Detect which cell encompasses the target text, then output its [x, y] center coordinate. 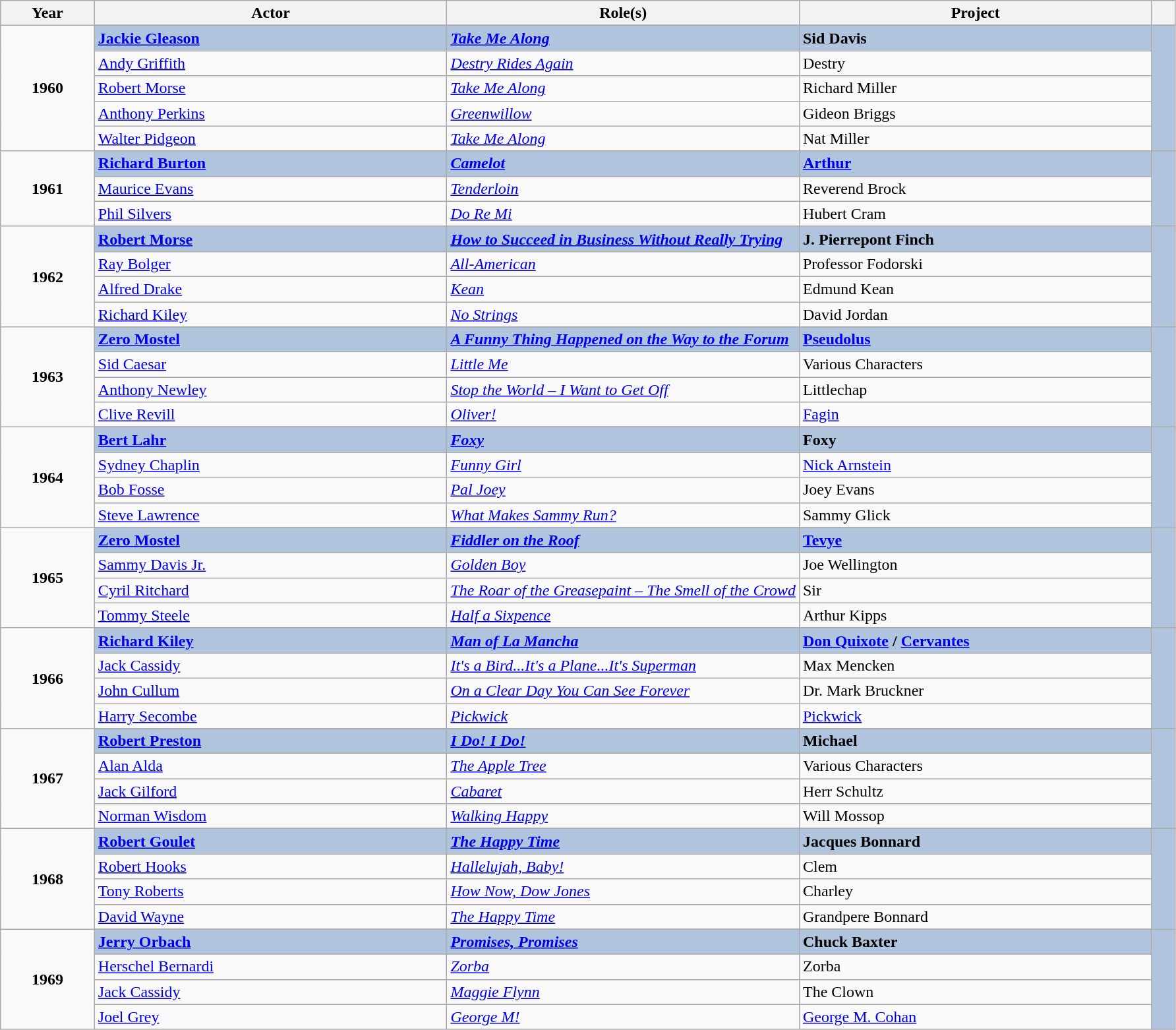
John Cullum [270, 690]
How Now, Dow Jones [624, 892]
Hubert Cram [976, 214]
The Clown [976, 992]
Jacques Bonnard [976, 841]
1966 [47, 678]
Andy Griffith [270, 63]
Jackie Gleason [270, 38]
Bob Fosse [270, 490]
The Roar of the Greasepaint – The Smell of the Crowd [624, 590]
Max Mencken [976, 665]
Walter Pidgeon [270, 138]
Grandpere Bonnard [976, 917]
Project [976, 13]
David Wayne [270, 917]
1969 [47, 979]
David Jordan [976, 315]
Sir [976, 590]
Professor Fodorski [976, 264]
Richard Burton [270, 164]
Fiddler on the Roof [624, 540]
Herr Schultz [976, 791]
Edmund Kean [976, 289]
Alan Alda [270, 766]
Year [47, 13]
Golden Boy [624, 565]
A Funny Thing Happened on the Way to the Forum [624, 340]
Phil Silvers [270, 214]
Sydney Chaplin [270, 465]
I Do! I Do! [624, 741]
Pseudolus [976, 340]
Hallelujah, Baby! [624, 866]
Walking Happy [624, 816]
Richard Miller [976, 88]
Chuck Baxter [976, 942]
Don Quixote / Cervantes [976, 640]
1967 [47, 779]
Arthur Kipps [976, 615]
Nat Miller [976, 138]
1963 [47, 377]
Robert Hooks [270, 866]
Cyril Ritchard [270, 590]
Maurice Evans [270, 189]
Anthony Perkins [270, 113]
Arthur [976, 164]
Clem [976, 866]
Tevye [976, 540]
Oliver! [624, 415]
Jack Gilford [270, 791]
Half a Sixpence [624, 615]
Charley [976, 892]
J. Pierrepont Finch [976, 239]
Robert Goulet [270, 841]
Tommy Steele [270, 615]
Destry Rides Again [624, 63]
Sammy Davis Jr. [270, 565]
Do Re Mi [624, 214]
Greenwillow [624, 113]
Norman Wisdom [270, 816]
Destry [976, 63]
George M. Cohan [976, 1017]
Michael [976, 741]
Actor [270, 13]
Will Mossop [976, 816]
Role(s) [624, 13]
Funny Girl [624, 465]
Promises, Promises [624, 942]
Joe Wellington [976, 565]
Anthony Newley [270, 390]
Sammy Glick [976, 515]
Camelot [624, 164]
Jerry Orbach [270, 942]
1965 [47, 578]
Alfred Drake [270, 289]
Gideon Briggs [976, 113]
What Makes Sammy Run? [624, 515]
Stop the World – I Want to Get Off [624, 390]
Man of La Mancha [624, 640]
On a Clear Day You Can See Forever [624, 690]
Dr. Mark Bruckner [976, 690]
Sid Caesar [270, 365]
It's a Bird...It's a Plane...It's Superman [624, 665]
Maggie Flynn [624, 992]
Pal Joey [624, 490]
Fagin [976, 415]
Bert Lahr [270, 440]
Robert Preston [270, 741]
Kean [624, 289]
1961 [47, 189]
Tony Roberts [270, 892]
Steve Lawrence [270, 515]
1968 [47, 879]
Reverend Brock [976, 189]
The Apple Tree [624, 766]
Cabaret [624, 791]
All-American [624, 264]
Ray Bolger [270, 264]
No Strings [624, 315]
1962 [47, 276]
Sid Davis [976, 38]
Clive Revill [270, 415]
How to Succeed in Business Without Really Trying [624, 239]
Tenderloin [624, 189]
Little Me [624, 365]
Joey Evans [976, 490]
Nick Arnstein [976, 465]
1960 [47, 88]
Herschel Bernardi [270, 967]
Harry Secombe [270, 715]
Littlechap [976, 390]
George M! [624, 1017]
Joel Grey [270, 1017]
1964 [47, 477]
